From the cell containing the given text, extract its center point as [X, Y] coordinate. 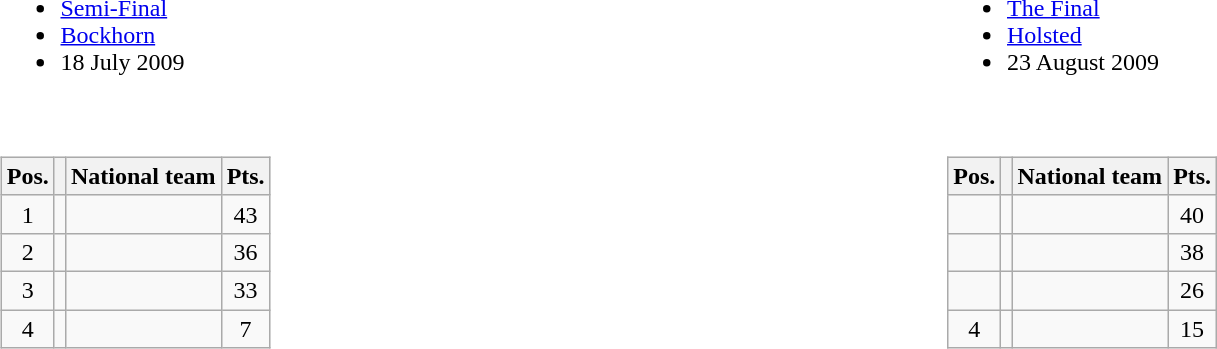
2 [28, 252]
1 [28, 214]
38 [1192, 252]
33 [246, 290]
40 [1192, 214]
26 [1192, 290]
15 [1192, 329]
7 [246, 329]
3 [28, 290]
36 [246, 252]
43 [246, 214]
